Pinpoint the cell where the given text exists, returning its (x, y) midpoint coordinate. 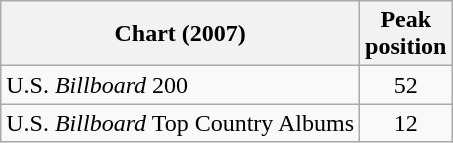
12 (406, 123)
Peakposition (406, 34)
Chart (2007) (180, 34)
U.S. Billboard Top Country Albums (180, 123)
U.S. Billboard 200 (180, 85)
52 (406, 85)
